Locate the cell with the specified text and output its [x, y] center coordinate. 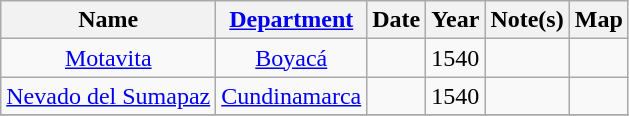
Map [598, 20]
Nevado del Sumapaz [108, 96]
Note(s) [527, 20]
Motavita [108, 58]
Date [396, 20]
Year [456, 20]
Department [292, 20]
Name [108, 20]
Boyacá [292, 58]
Cundinamarca [292, 96]
